Search for the cell housing the specified text and yield its [X, Y] center coordinate. 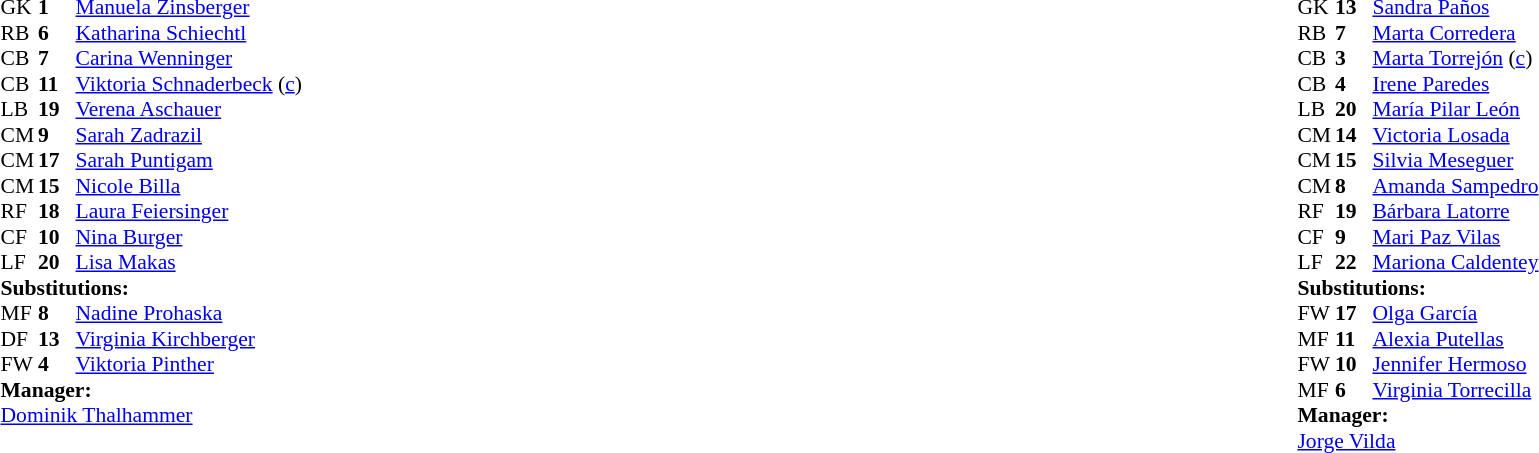
Alexia Putellas [1455, 339]
Sarah Puntigam [189, 161]
13 [57, 339]
Jennifer Hermoso [1455, 365]
Mariona Caldentey [1455, 263]
Katharina Schiechtl [189, 33]
Viktoria Pinther [189, 365]
Amanda Sampedro [1455, 186]
Virginia Kirchberger [189, 339]
Dominik Thalhammer [150, 415]
14 [1354, 135]
Verena Aschauer [189, 109]
DF [19, 339]
Nicole Billa [189, 186]
Sarah Zadrazil [189, 135]
22 [1354, 263]
Silvia Meseguer [1455, 161]
Marta Corredera [1455, 33]
Bárbara Latorre [1455, 211]
Mari Paz Vilas [1455, 237]
María Pilar León [1455, 109]
Victoria Losada [1455, 135]
Marta Torrejón (c) [1455, 59]
18 [57, 211]
Viktoria Schnaderbeck (c) [189, 84]
Virginia Torrecilla [1455, 390]
Irene Paredes [1455, 84]
3 [1354, 59]
Lisa Makas [189, 263]
Laura Feiersinger [189, 211]
Olga García [1455, 313]
Nadine Prohaska [189, 313]
Carina Wenninger [189, 59]
Nina Burger [189, 237]
